Return the [X, Y] coordinate for the center point of the cell that contains the specified text.  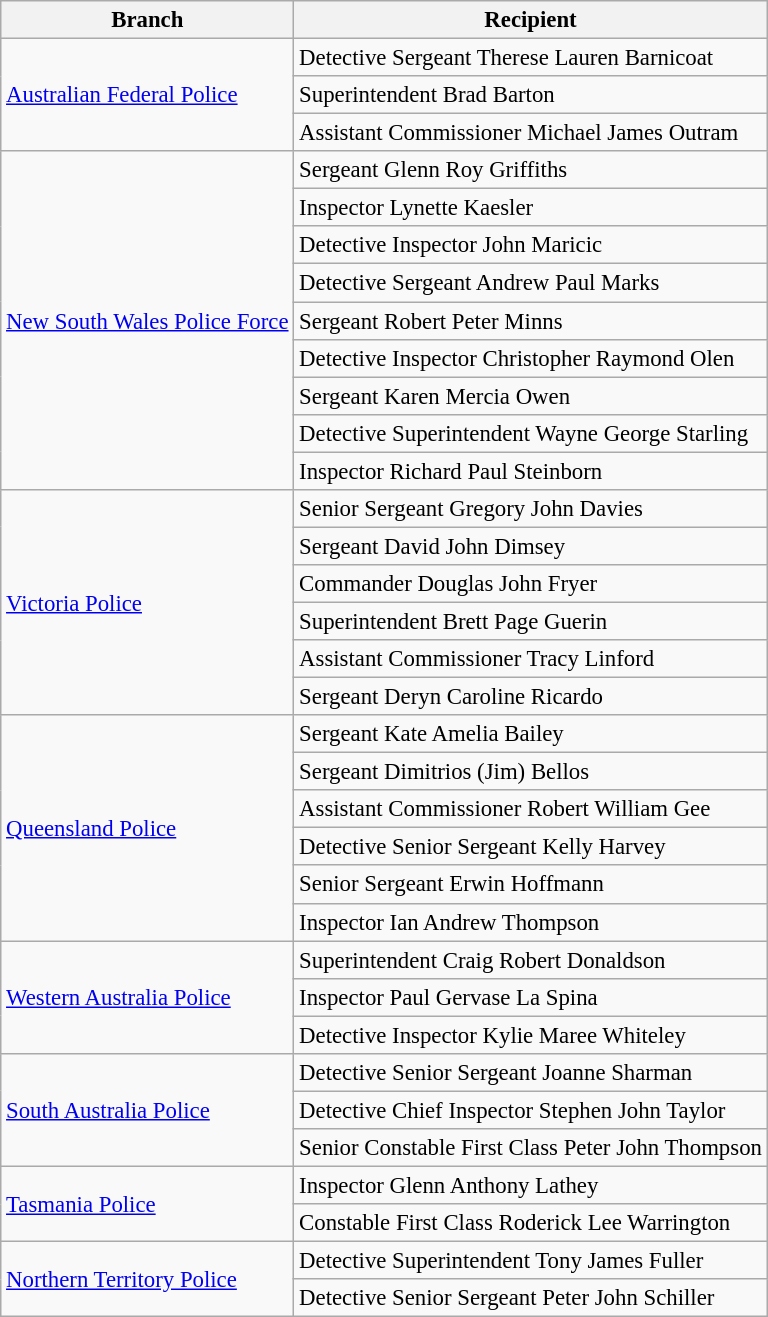
Detective Senior Sergeant Joanne Sharman [530, 1073]
Detective Senior Sergeant Kelly Harvey [530, 847]
Detective Superintendent Tony James Fuller [530, 1261]
Senior Constable First Class Peter John Thompson [530, 1148]
Superintendent Craig Robert Donaldson [530, 960]
Sergeant Robert Peter Minns [530, 321]
Superintendent Brad Barton [530, 95]
Detective Sergeant Andrew Paul Marks [530, 283]
Northern Territory Police [148, 1280]
Inspector Ian Andrew Thompson [530, 922]
Assistant Commissioner Michael James Outram [530, 133]
Assistant Commissioner Tracy Linford [530, 659]
Inspector Richard Paul Steinborn [530, 471]
Detective Inspector Kylie Maree Whiteley [530, 1035]
Sergeant Deryn Caroline Ricardo [530, 697]
Recipient [530, 20]
Constable First Class Roderick Lee Warrington [530, 1223]
Superintendent Brett Page Guerin [530, 621]
Sergeant Kate Amelia Bailey [530, 734]
Detective Inspector John Maricic [530, 245]
South Australia Police [148, 1110]
Detective Chief Inspector Stephen John Taylor [530, 1110]
Sergeant Dimitrios (Jim) Bellos [530, 772]
Branch [148, 20]
Western Australia Police [148, 998]
Detective Sergeant Therese Lauren Barnicoat [530, 58]
Senior Sergeant Gregory John Davies [530, 509]
Inspector Glenn Anthony Lathey [530, 1185]
Inspector Lynette Kaesler [530, 208]
Victoria Police [148, 603]
Inspector Paul Gervase La Spina [530, 997]
Assistant Commissioner Robert William Gee [530, 809]
Sergeant Karen Mercia Owen [530, 396]
Detective Inspector Christopher Raymond Olen [530, 358]
Sergeant Glenn Roy Griffiths [530, 170]
Detective Superintendent Wayne George Starling [530, 433]
Queensland Police [148, 828]
Sergeant David John Dimsey [530, 546]
New South Wales Police Force [148, 320]
Detective Senior Sergeant Peter John Schiller [530, 1298]
Australian Federal Police [148, 96]
Senior Sergeant Erwin Hoffmann [530, 885]
Tasmania Police [148, 1204]
Commander Douglas John Fryer [530, 584]
